Detect which cell encompasses the target text, then output its (x, y) center coordinate. 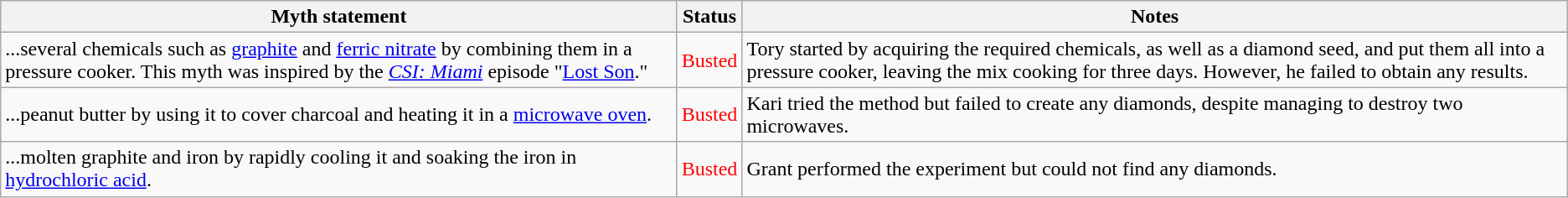
Kari tried the method but failed to create any diamonds, despite managing to destroy two microwaves. (1154, 114)
...peanut butter by using it to cover charcoal and heating it in a microwave oven. (338, 114)
...molten graphite and iron by rapidly cooling it and soaking the iron in hydrochloric acid. (338, 169)
Grant performed the experiment but could not find any diamonds. (1154, 169)
Myth statement (338, 17)
Status (709, 17)
Notes (1154, 17)
